Determine the [X, Y] coordinate at the center of the cell enclosing the given text.  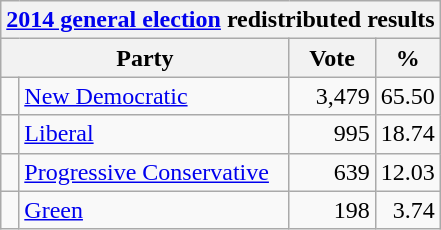
% [408, 58]
3.74 [408, 210]
Vote [332, 58]
3,479 [332, 96]
12.03 [408, 172]
995 [332, 134]
Party [145, 58]
65.50 [408, 96]
Green [154, 210]
2014 general election redistributed results [220, 20]
New Democratic [154, 96]
18.74 [408, 134]
Progressive Conservative [154, 172]
639 [332, 172]
198 [332, 210]
Liberal [154, 134]
